For the text-containing cell, return its midpoint in [x, y] coordinate format. 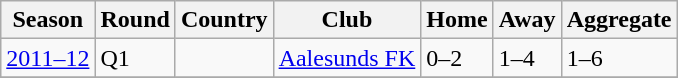
Aalesunds FK [347, 58]
1–4 [527, 58]
Round [135, 20]
Country [224, 20]
Season [48, 20]
Q1 [135, 58]
Club [347, 20]
1–6 [619, 58]
Home [457, 20]
Aggregate [619, 20]
Away [527, 20]
0–2 [457, 58]
2011–12 [48, 58]
